From the cell containing the given text, extract its center point as (x, y) coordinate. 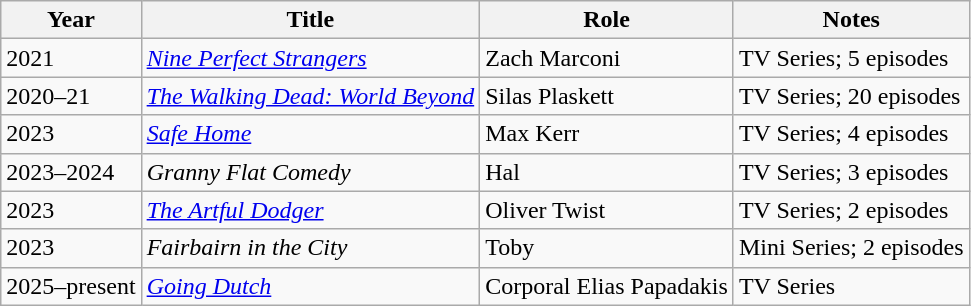
Role (607, 20)
The Walking Dead: World Beyond (310, 96)
TV Series; 4 episodes (851, 134)
Granny Flat Comedy (310, 172)
2023–2024 (71, 172)
Max Kerr (607, 134)
The Artful Dodger (310, 210)
TV Series; 3 episodes (851, 172)
Corporal Elias Papadakis (607, 286)
Mini Series; 2 episodes (851, 248)
TV Series (851, 286)
Zach Marconi (607, 58)
Silas Plaskett (607, 96)
2025–present (71, 286)
Going Dutch (310, 286)
TV Series; 20 episodes (851, 96)
Toby (607, 248)
Oliver Twist (607, 210)
TV Series; 2 episodes (851, 210)
TV Series; 5 episodes (851, 58)
Notes (851, 20)
2021 (71, 58)
2020–21 (71, 96)
Hal (607, 172)
Year (71, 20)
Safe Home (310, 134)
Nine Perfect Strangers (310, 58)
Title (310, 20)
Fairbairn in the City (310, 248)
